From the cell containing the given text, extract its center point as [x, y] coordinate. 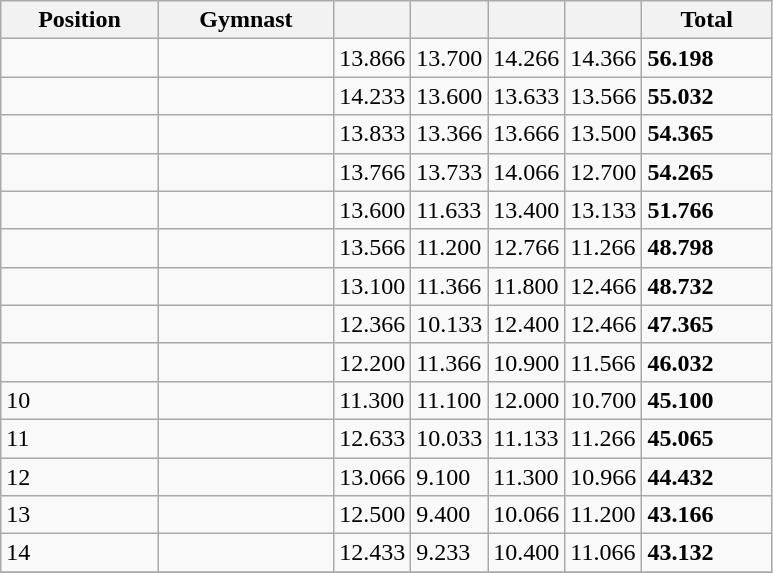
12.633 [372, 438]
43.132 [706, 553]
10.700 [604, 400]
46.032 [706, 362]
54.365 [706, 134]
12.000 [526, 400]
13.066 [372, 477]
Total [706, 20]
13.133 [604, 210]
13.400 [526, 210]
13.833 [372, 134]
48.732 [706, 286]
10.066 [526, 515]
45.100 [706, 400]
11.100 [450, 400]
56.198 [706, 58]
13.666 [526, 134]
44.432 [706, 477]
13.100 [372, 286]
12.500 [372, 515]
47.365 [706, 324]
13.633 [526, 96]
11.566 [604, 362]
14.366 [604, 58]
12.700 [604, 172]
Gymnast [246, 20]
54.265 [706, 172]
13.866 [372, 58]
11 [80, 438]
10.033 [450, 438]
10 [80, 400]
14.066 [526, 172]
48.798 [706, 248]
13.500 [604, 134]
51.766 [706, 210]
12.766 [526, 248]
10.966 [604, 477]
11.800 [526, 286]
13.766 [372, 172]
12.366 [372, 324]
43.166 [706, 515]
10.133 [450, 324]
45.065 [706, 438]
10.400 [526, 553]
13.700 [450, 58]
14 [80, 553]
13.733 [450, 172]
9.100 [450, 477]
10.900 [526, 362]
11.633 [450, 210]
11.133 [526, 438]
12 [80, 477]
11.066 [604, 553]
12.200 [372, 362]
12.433 [372, 553]
13.366 [450, 134]
14.266 [526, 58]
55.032 [706, 96]
9.400 [450, 515]
14.233 [372, 96]
13 [80, 515]
12.400 [526, 324]
Position [80, 20]
9.233 [450, 553]
